Determine the (X, Y) coordinate at the center of the cell enclosing the given text.  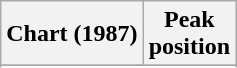
Chart (1987) (72, 34)
Peak position (189, 34)
